For the text-containing cell, return its midpoint in [X, Y] coordinate format. 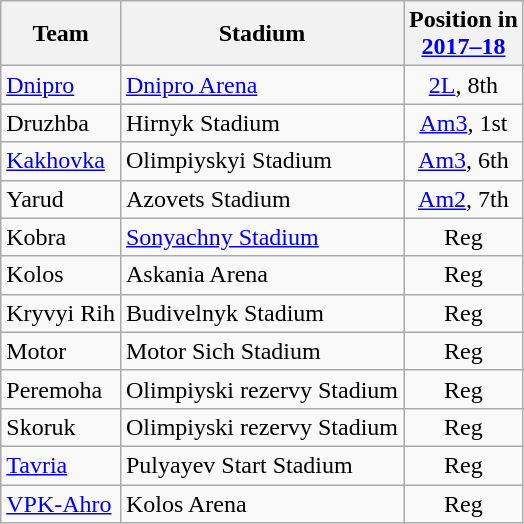
Askania Arena [262, 275]
Kolos Arena [262, 503]
2L, 8th [464, 85]
Tavria [61, 465]
Skoruk [61, 427]
Pulyayev Start Stadium [262, 465]
Motor Sich Stadium [262, 351]
Azovets Stadium [262, 199]
Olimpiyskyi Stadium [262, 161]
Stadium [262, 34]
Motor [61, 351]
Kobra [61, 237]
Peremoha [61, 389]
Dnipro Arena [262, 85]
Kakhovka [61, 161]
Am2, 7th [464, 199]
Kryvyi Rih [61, 313]
Yarud [61, 199]
Hirnyk Stadium [262, 123]
Sonyachny Stadium [262, 237]
Kolos [61, 275]
Druzhba [61, 123]
Am3, 6th [464, 161]
VPK-Ahro [61, 503]
Position in2017–18 [464, 34]
Budivelnyk Stadium [262, 313]
Team [61, 34]
Dnipro [61, 85]
Am3, 1st [464, 123]
